Detect which cell encompasses the target text, then output its [x, y] center coordinate. 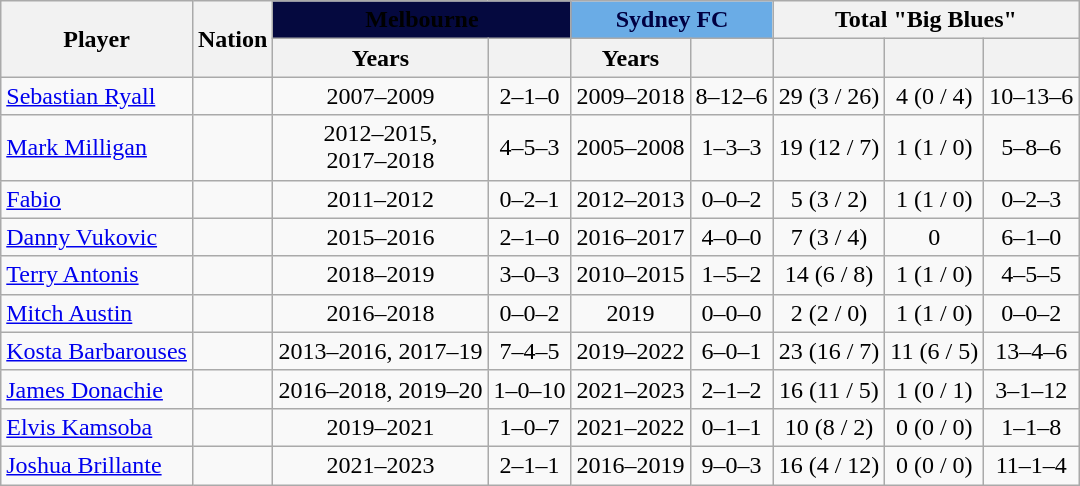
11–1–4 [1032, 465]
2013–2016, 2017–19 [380, 351]
23 (16 / 7) [829, 351]
19 (12 / 7) [829, 148]
4–0–0 [732, 237]
2–1–2 [732, 389]
7–4–5 [530, 351]
Joshua Brillante [97, 465]
16 (11 / 5) [829, 389]
2016–2018 [380, 313]
2011–2012 [380, 199]
Total "Big Blues" [926, 20]
2 (2 / 0) [829, 313]
2018–2019 [380, 275]
James Donachie [97, 389]
0–0–0 [732, 313]
16 (4 / 12) [829, 465]
3–1–12 [1032, 389]
1–5–2 [732, 275]
1 (0 / 1) [934, 389]
Danny Vukovic [97, 237]
8–12–6 [732, 96]
2019–2021 [380, 427]
2–1–1 [530, 465]
0–1–1 [732, 427]
1–0–7 [530, 427]
29 (3 / 26) [829, 96]
2019 [630, 313]
Sydney FC [672, 20]
0–2–1 [530, 199]
6–1–0 [1032, 237]
9–0–3 [732, 465]
Fabio [97, 199]
1–3–3 [732, 148]
2016–2017 [630, 237]
4–5–5 [1032, 275]
Kosta Barbarouses [97, 351]
Melbourne [422, 20]
13–4–6 [1032, 351]
Mitch Austin [97, 313]
2016–2018, 2019–20 [380, 389]
2007–2009 [380, 96]
2010–2015 [630, 275]
4 (0 / 4) [934, 96]
3–0–3 [530, 275]
4–5–3 [530, 148]
7 (3 / 4) [829, 237]
1–0–10 [530, 389]
6–0–1 [732, 351]
2019–2022 [630, 351]
10–13–6 [1032, 96]
11 (6 / 5) [934, 351]
Sebastian Ryall [97, 96]
Elvis Kamsoba [97, 427]
10 (8 / 2) [829, 427]
2021–2022 [630, 427]
Terry Antonis [97, 275]
0 [934, 237]
Player [97, 39]
2016–2019 [630, 465]
2015–2016 [380, 237]
0–2–3 [1032, 199]
14 (6 / 8) [829, 275]
Mark Milligan [97, 148]
2012–2015,2017–2018 [380, 148]
5–8–6 [1032, 148]
2005–2008 [630, 148]
5 (3 / 2) [829, 199]
2012–2013 [630, 199]
Nation [232, 39]
1–1–8 [1032, 427]
2009–2018 [630, 96]
